Pinpoint the cell where the given text exists, returning its (x, y) midpoint coordinate. 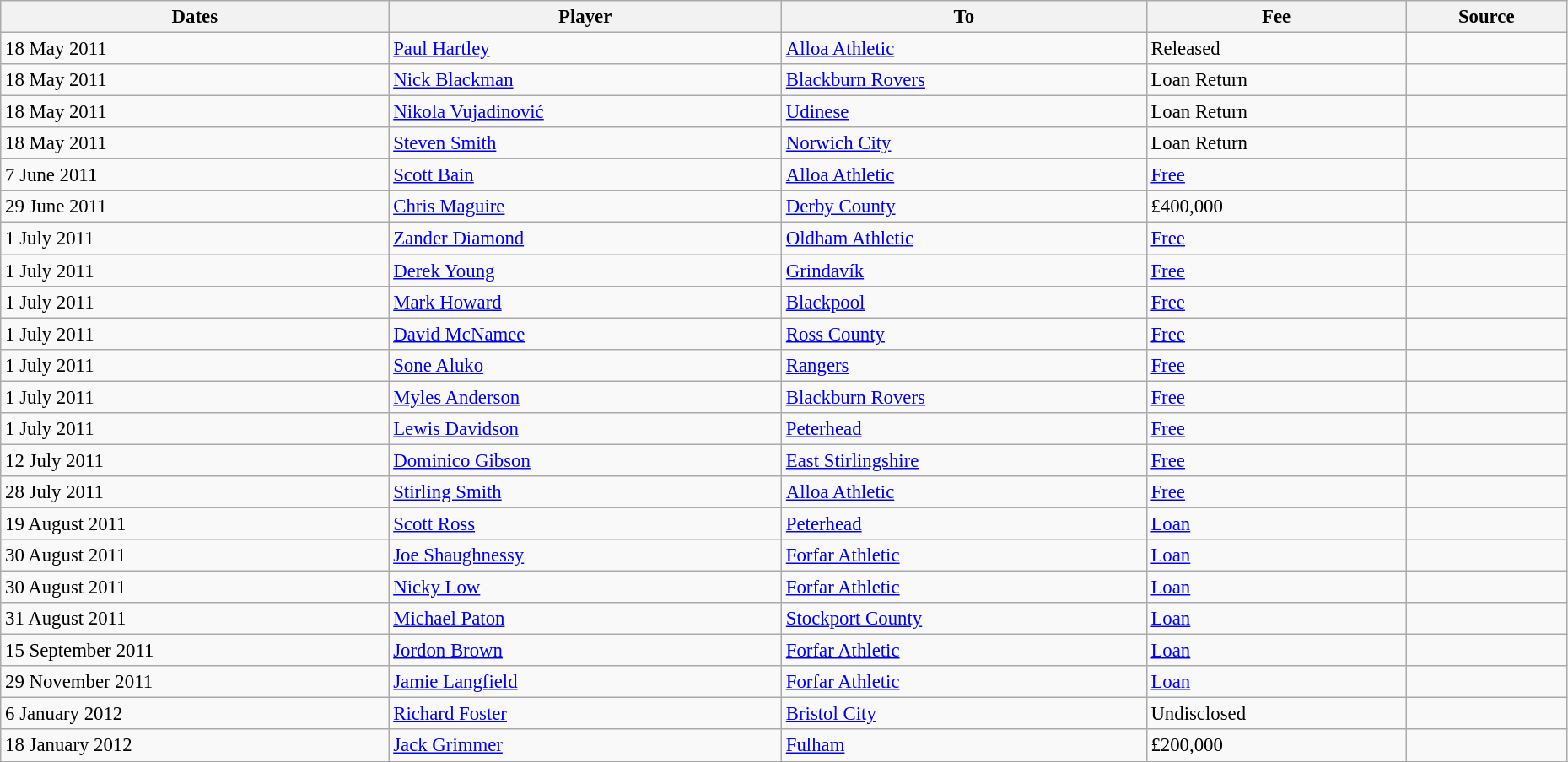
Fee (1276, 17)
Dates (195, 17)
Dominico Gibson (585, 460)
Player (585, 17)
Jamie Langfield (585, 682)
Oldham Athletic (965, 239)
Nick Blackman (585, 80)
To (965, 17)
Chris Maguire (585, 207)
Michael Paton (585, 619)
29 June 2011 (195, 207)
29 November 2011 (195, 682)
Fulham (965, 746)
Derek Young (585, 271)
Joe Shaughnessy (585, 555)
Zander Diamond (585, 239)
15 September 2011 (195, 651)
Nikola Vujadinović (585, 112)
Myles Anderson (585, 397)
Source (1486, 17)
18 January 2012 (195, 746)
Stirling Smith (585, 492)
Scott Bain (585, 175)
Lewis Davidson (585, 429)
19 August 2011 (195, 523)
Undisclosed (1276, 714)
£200,000 (1276, 746)
Rangers (965, 365)
Richard Foster (585, 714)
31 August 2011 (195, 619)
Udinese (965, 112)
Derby County (965, 207)
Ross County (965, 334)
Steven Smith (585, 143)
Jordon Brown (585, 651)
Jack Grimmer (585, 746)
6 January 2012 (195, 714)
28 July 2011 (195, 492)
Mark Howard (585, 302)
Norwich City (965, 143)
7 June 2011 (195, 175)
Blackpool (965, 302)
Paul Hartley (585, 49)
Nicky Low (585, 588)
12 July 2011 (195, 460)
Released (1276, 49)
Grindavík (965, 271)
East Stirlingshire (965, 460)
£400,000 (1276, 207)
Stockport County (965, 619)
Scott Ross (585, 523)
Sone Aluko (585, 365)
David McNamee (585, 334)
Bristol City (965, 714)
